Locate the cell with the specified text and output its (X, Y) center coordinate. 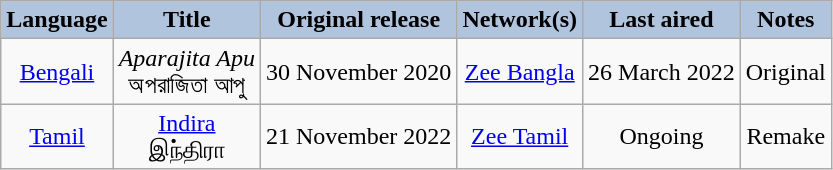
Language (57, 20)
Last aired (662, 20)
Title (186, 20)
Original release (358, 20)
Bengali (57, 72)
Original (786, 72)
Zee Tamil (520, 136)
Tamil (57, 136)
Ongoing (662, 136)
Indira இந்திரா (186, 136)
Zee Bangla (520, 72)
Remake (786, 136)
30 November 2020 (358, 72)
21 November 2022 (358, 136)
26 March 2022 (662, 72)
Network(s) (520, 20)
Notes (786, 20)
Aparajita Apu অপরাজিতা আপু (186, 72)
